Find where the given text appears and provide that cell's center as [X, Y] coordinate. 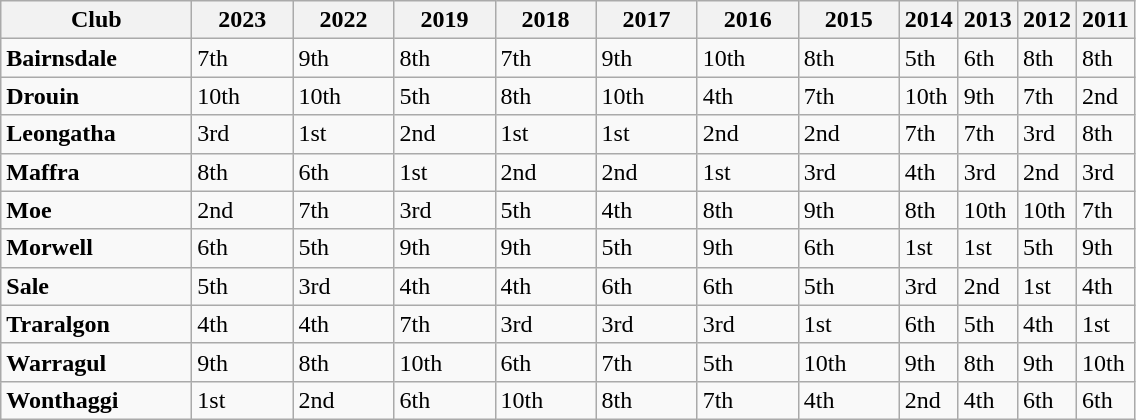
2012 [1046, 20]
2023 [242, 20]
Morwell [96, 248]
2017 [646, 20]
Warragul [96, 362]
2016 [748, 20]
2014 [928, 20]
Traralgon [96, 324]
2015 [848, 20]
Drouin [96, 96]
2013 [988, 20]
2018 [546, 20]
2022 [344, 20]
Sale [96, 286]
Maffra [96, 172]
Wonthaggi [96, 400]
Bairnsdale [96, 58]
2019 [444, 20]
Moe [96, 210]
Leongatha [96, 134]
2011 [1105, 20]
Club [96, 20]
